Provide the [X, Y] coordinate of the cell's center where the given text is located.  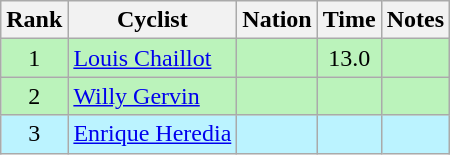
Nation [277, 20]
1 [34, 58]
Notes [415, 20]
13.0 [349, 58]
Willy Gervin [152, 96]
Louis Chaillot [152, 58]
Rank [34, 20]
3 [34, 134]
2 [34, 96]
Time [349, 20]
Enrique Heredia [152, 134]
Cyclist [152, 20]
